Output the (X, Y) coordinate of the center of the cell containing the given text.  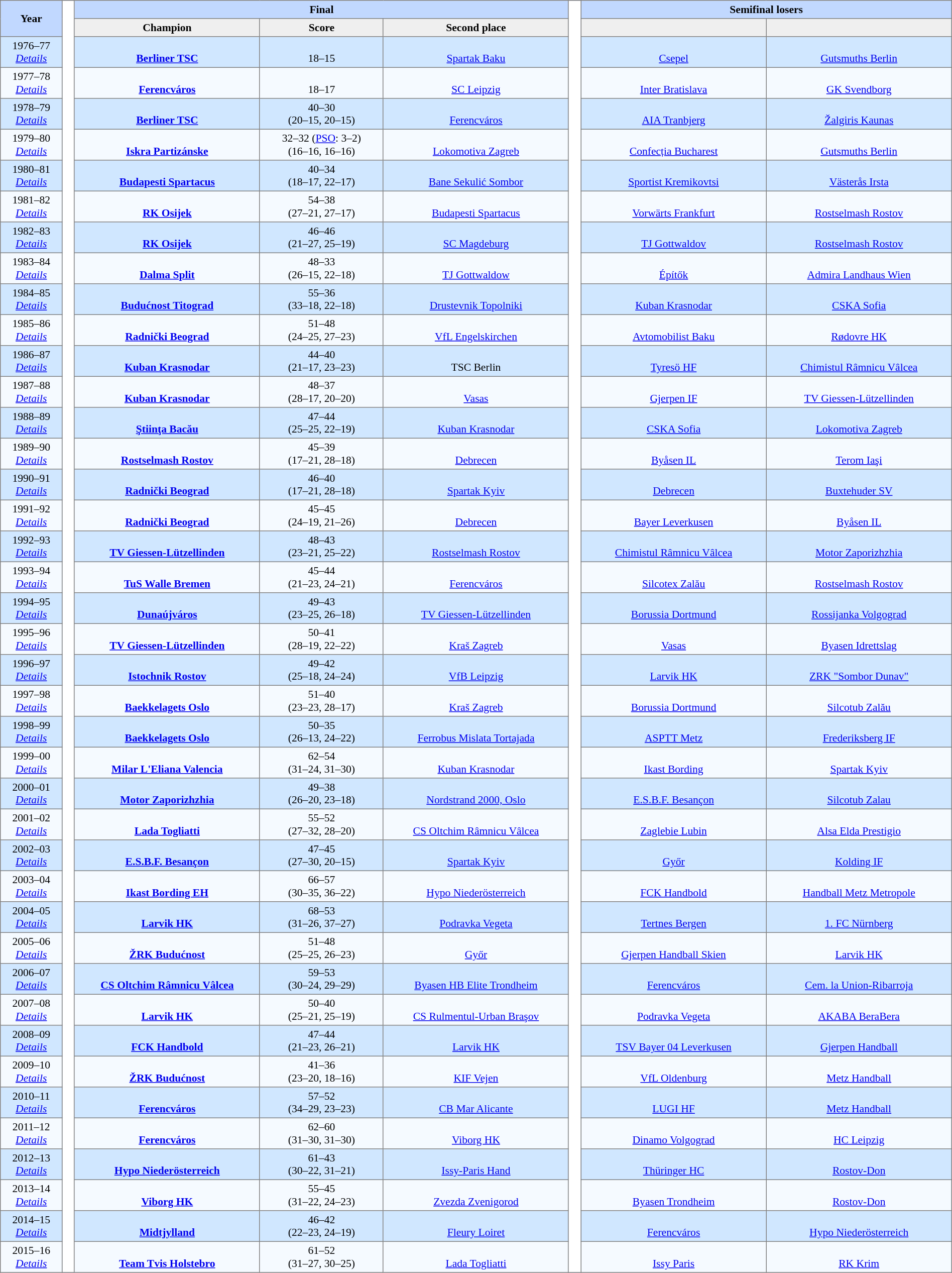
2012–13Details (31, 1164)
1979–80Details (31, 145)
Drustevnik Topolniki (476, 299)
Thüringer HC (674, 1164)
Year (31, 19)
2008–09Details (31, 1041)
Iskra Partizánske (167, 145)
Midtjylland (167, 1226)
Final (321, 10)
50–40(25–21, 25–19) (321, 1010)
50–35(26–13, 24–22) (321, 732)
Budućnost Titograd (167, 299)
1991–92Details (31, 515)
Silcotub Zalău (859, 701)
68–53(31–26, 37–27) (321, 917)
Byasen Idrettslag (859, 639)
Spartak Baku (476, 52)
Frederiksberg IF (859, 732)
1985–86Details (31, 330)
62–54(31–24, 31–30) (321, 763)
Second place (476, 28)
Admira Landhaus Wien (859, 268)
55–36(33–18, 22–18) (321, 299)
AIA Tranbjerg (674, 114)
Buxtehuder SV (859, 485)
49–42(25–18, 24–24) (321, 670)
Zvezda Zvenigorod (476, 1195)
Avtomobilist Baku (674, 330)
CB Mar Alicante (476, 1103)
Tyresö HF (674, 361)
Ikast Bording (674, 763)
1981–82Details (31, 206)
RK Krim (859, 1257)
49–38(26–20, 23–18) (321, 794)
62–60(31–30, 31–30) (321, 1133)
66–57(30–35, 36–22) (321, 886)
HC Leipzig (859, 1133)
48–33(26–15, 22–18) (321, 268)
1977–78Details (31, 83)
1992–93Details (31, 547)
1983–84Details (31, 268)
51–40(23–23, 28–17) (321, 701)
2005–06Details (31, 948)
45–45(24–19, 21–26) (321, 515)
47–45(27–30, 20–15) (321, 856)
40–30(20–15, 20–15) (321, 114)
Silcotex Zalău (674, 577)
48–43(23–21, 25–22) (321, 547)
TJ Gottwaldov (674, 238)
Dinamo Volgograd (674, 1133)
Milar L'Eliana Valencia (167, 763)
1997–98Details (31, 701)
Gjerpen IF (674, 392)
Team Tvis Holstebro (167, 1257)
TJ Gottwaldow (476, 268)
41–36(23–20, 18–16) (321, 1072)
Byasen HB Elite Trondheim (476, 979)
Ikast Bording EH (167, 886)
61–43(30–22, 31–21) (321, 1164)
LUGI HF (674, 1103)
ASPTT Metz (674, 732)
Žalgiris Kaunas (859, 114)
2013–14Details (31, 1195)
VfL Engelskirchen (476, 330)
TuS Walle Bremen (167, 577)
1999–00Details (31, 763)
2009–10Details (31, 1072)
1993–94Details (31, 577)
Nordstrand 2000, Oslo (476, 794)
Bane Sekulić Sombor (476, 176)
2004–05Details (31, 917)
VfB Leipzig (476, 670)
Zaglebie Lubin (674, 824)
47–44(25–25, 22–19) (321, 423)
2000–01Details (31, 794)
Gjerpen Handball Skien (674, 948)
Sportist Kremikovtsi (674, 176)
40–34(18–17, 22–17) (321, 176)
45–39(17–21, 28–18) (321, 454)
1987–88Details (31, 392)
1980–81Details (31, 176)
2002–03Details (31, 856)
Issy Paris (674, 1257)
1982–83Details (31, 238)
46–40(17–21, 28–18) (321, 485)
1990–91Details (31, 485)
2010–11Details (31, 1103)
44–40(21–17, 23–23) (321, 361)
54–38(27–21, 27–17) (321, 206)
48–37(28–17, 20–20) (321, 392)
46–42(22–23, 24–19) (321, 1226)
CS Rulmentul-Urban Braşov (476, 1010)
Kolding IF (859, 856)
Dalma Split (167, 268)
Ştiinţa Bacău (167, 423)
Byasen Trondheim (674, 1195)
2014–15Details (31, 1226)
2011–12Details (31, 1133)
AKABA BeraBera (859, 1010)
1978–79Details (31, 114)
32–32 (PSO: 3–2)(16–16, 16–16) (321, 145)
1986–87Details (31, 361)
SC Leipzig (476, 83)
1988–89Details (31, 423)
2001–02Details (31, 824)
Csepel (674, 52)
45–44(21–23, 24–21) (321, 577)
2015–16Details (31, 1257)
57–52(34–29, 23–23) (321, 1103)
47–44(21–23, 26–21) (321, 1041)
1. FC Nürnberg (859, 917)
Bayer Leverkusen (674, 515)
SC Magdeburg (476, 238)
Terom Iaşi (859, 454)
Vorwärts Frankfurt (674, 206)
Dunaújváros (167, 608)
2007–08Details (31, 1010)
Rossijanka Volgograd (859, 608)
Semifinal losers (766, 10)
55–45(31–22, 24–23) (321, 1195)
Score (321, 28)
18–15 (321, 52)
Cem. la Union-Ribarroja (859, 979)
Västerås Irsta (859, 176)
50–41(28–19, 22–22) (321, 639)
46–46(21–27, 25–19) (321, 238)
VfL Oldenburg (674, 1072)
TSC Berlin (476, 361)
Fleury Loiret (476, 1226)
1976–77Details (31, 52)
Champion (167, 28)
1996–97Details (31, 670)
KIF Vejen (476, 1072)
Inter Bratislava (674, 83)
59–53(30–24, 29–29) (321, 979)
18–17 (321, 83)
Istochnik Rostov (167, 670)
1998–99Details (31, 732)
1995–96Details (31, 639)
Építők (674, 268)
Ferrobus Mislata Tortajada (476, 732)
ZRK "Sombor Dunav" (859, 670)
GK Svendborg (859, 83)
51–48(25–25, 26–23) (321, 948)
1994–95Details (31, 608)
Alsa Elda Prestigio (859, 824)
Silcotub Zalau (859, 794)
61–52(31–27, 30–25) (321, 1257)
Issy-Paris Hand (476, 1164)
55–52(27–32, 28–20) (321, 824)
1984–85Details (31, 299)
Handball Metz Metropole (859, 886)
2006–07Details (31, 979)
51–48(24–25, 27–23) (321, 330)
49–43(23–25, 26–18) (321, 608)
Rødovre HK (859, 330)
Confecția Bucharest (674, 145)
1989–90Details (31, 454)
Tertnes Bergen (674, 917)
TSV Bayer 04 Leverkusen (674, 1041)
2003–04Details (31, 886)
Gjerpen Handball (859, 1041)
